Return the [X, Y] coordinate for the center point of the cell that contains the specified text.  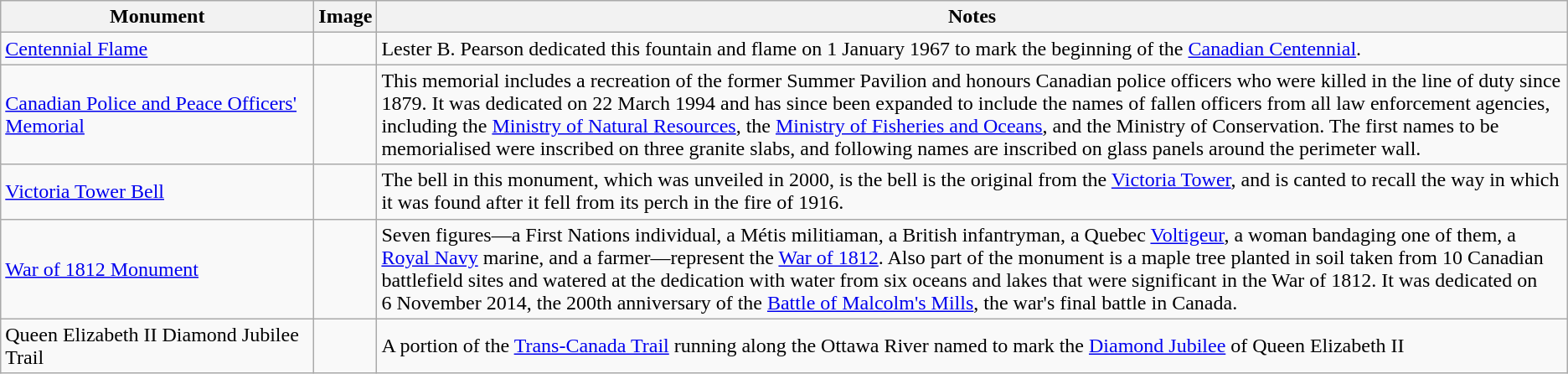
A portion of the Trans-Canada Trail running along the Ottawa River named to mark the Diamond Jubilee of Queen Elizabeth II [972, 345]
Notes [972, 17]
Canadian Police and Peace Officers' Memorial [157, 114]
Victoria Tower Bell [157, 191]
Centennial Flame [157, 49]
Image [345, 17]
War of 1812 Monument [157, 268]
Monument [157, 17]
Lester B. Pearson dedicated this fountain and flame on 1 January 1967 to mark the beginning of the Canadian Centennial. [972, 49]
Queen Elizabeth II Diamond Jubilee Trail [157, 345]
